Return the [x, y] coordinate for the center point of the cell that contains the specified text.  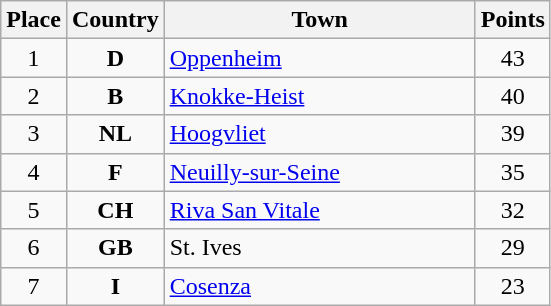
I [115, 286]
32 [512, 210]
Country [115, 20]
43 [512, 58]
NL [115, 134]
B [115, 96]
Riva San Vitale [320, 210]
D [115, 58]
23 [512, 286]
Points [512, 20]
GB [115, 248]
F [115, 172]
Neuilly-sur-Seine [320, 172]
40 [512, 96]
35 [512, 172]
St. Ives [320, 248]
4 [34, 172]
6 [34, 248]
29 [512, 248]
Place [34, 20]
39 [512, 134]
CH [115, 210]
Knokke-Heist [320, 96]
Hoogvliet [320, 134]
3 [34, 134]
2 [34, 96]
7 [34, 286]
5 [34, 210]
1 [34, 58]
Cosenza [320, 286]
Oppenheim [320, 58]
Town [320, 20]
